Return [X, Y] of the center of cell containing provided text 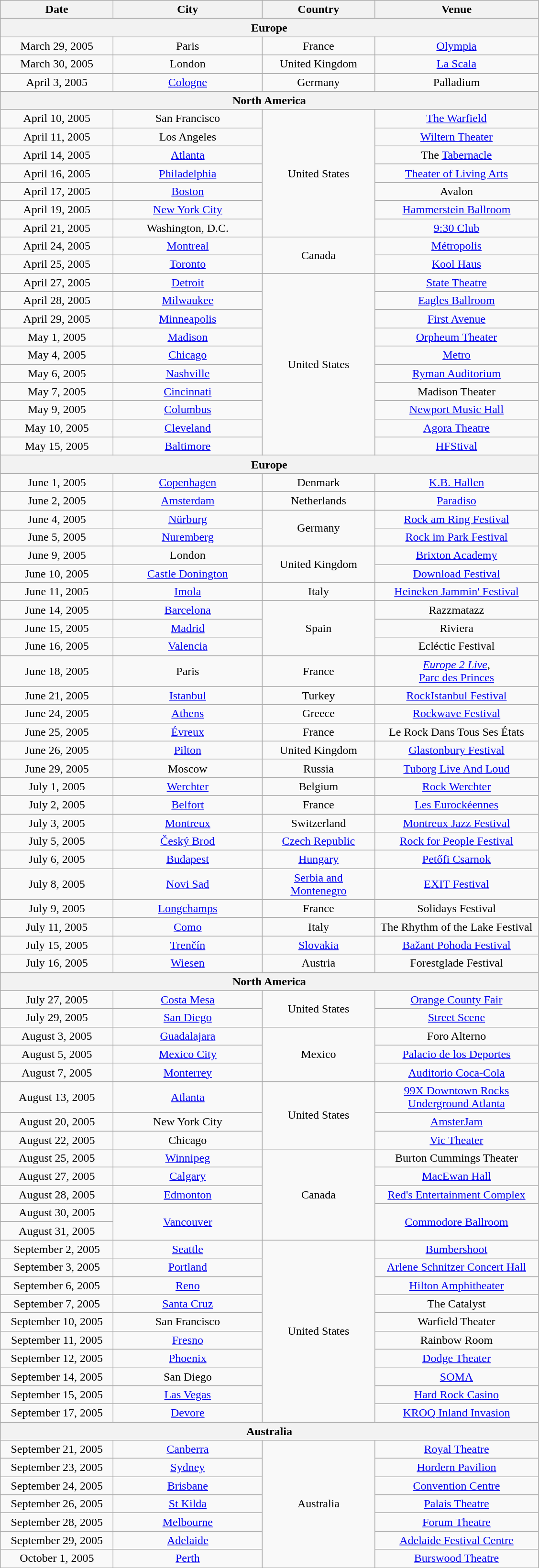
Calgary [187, 1176]
September 15, 2005 [57, 1394]
SOMA [456, 1376]
Auditorio Coca-Cola [456, 1072]
Winnipeg [187, 1158]
July 11, 2005 [57, 927]
July 15, 2005 [57, 945]
St Kilda [187, 1504]
Kool Haus [456, 264]
Montreux [187, 823]
Évreux [187, 732]
Newport Music Hall [456, 410]
June 24, 2005 [57, 714]
June 26, 2005 [57, 750]
April 21, 2005 [57, 228]
Amsterdam [187, 501]
Riviera [456, 628]
Seattle [187, 1249]
Moscow [187, 768]
August 28, 2005 [57, 1195]
Royal Theatre [456, 1449]
The Warfield [456, 119]
August 31, 2005 [57, 1231]
Vancouver [187, 1222]
Les Eurockéennes [456, 805]
Istanbul [187, 696]
August 7, 2005 [57, 1072]
AmsterJam [456, 1122]
Red's Entertainment Complex [456, 1195]
July 8, 2005 [57, 884]
August 3, 2005 [57, 1036]
April 29, 2005 [57, 319]
September 7, 2005 [57, 1304]
Brisbane [187, 1486]
April 19, 2005 [57, 209]
Europe 2 Live, Parc des Princes [456, 671]
Toronto [187, 264]
Montreux Jazz Festival [456, 823]
Baltimore [187, 446]
Brixton Academy [456, 555]
Madrid [187, 628]
Metro [456, 355]
Palladium [456, 82]
Adelaide Festival Centre [456, 1540]
Russia [319, 768]
September 26, 2005 [57, 1504]
Serbia and Montenegro [319, 884]
June 25, 2005 [57, 732]
Solidays Festival [456, 909]
Turkey [319, 696]
City [187, 10]
K.B. Hallen [456, 482]
Nürburg [187, 519]
July 27, 2005 [57, 1000]
June 21, 2005 [57, 696]
May 10, 2005 [57, 428]
May 9, 2005 [57, 410]
May 1, 2005 [57, 337]
Costa Mesa [187, 1000]
July 6, 2005 [57, 860]
Melbourne [187, 1522]
First Avenue [456, 319]
Wiesen [187, 963]
Adelaide [187, 1540]
Perth [187, 1558]
Copenhagen [187, 482]
September 11, 2005 [57, 1340]
Glastonbury Festival [456, 750]
Philadelphia [187, 173]
July 2, 2005 [57, 805]
Cologne [187, 82]
Columbus [187, 410]
La Scala [456, 64]
Sydney [187, 1468]
Bumbershoot [456, 1249]
May 6, 2005 [57, 373]
June 14, 2005 [57, 610]
Pilton [187, 750]
April 27, 2005 [57, 283]
Reno [187, 1285]
April 10, 2005 [57, 119]
Dodge Theater [456, 1358]
Longchamps [187, 909]
June 16, 2005 [57, 646]
Commodore Ballroom [456, 1222]
September 3, 2005 [57, 1267]
Austria [319, 963]
Petőfi Csarnok [456, 860]
Eagles Ballroom [456, 301]
Denmark [319, 482]
April 14, 2005 [57, 155]
August 30, 2005 [57, 1213]
Vic Theater [456, 1140]
Belfort [187, 805]
Como [187, 927]
September 29, 2005 [57, 1540]
The Tabernacle [456, 155]
EXIT Festival [456, 884]
July 1, 2005 [57, 786]
July 29, 2005 [57, 1018]
Switzerland [319, 823]
Czech Republic [319, 841]
Edmonton [187, 1195]
Warfield Theater [456, 1322]
Foro Alterno [456, 1036]
Boston [187, 191]
The Catalyst [456, 1304]
Trenčín [187, 945]
Razzmatazz [456, 610]
June 11, 2005 [57, 592]
Canberra [187, 1449]
Castle Donington [187, 574]
Novi Sad [187, 884]
Rainbow Room [456, 1340]
Mexico [319, 1054]
June 10, 2005 [57, 574]
April 17, 2005 [57, 191]
Montreal [187, 246]
Ecléctic Festival [456, 646]
Detroit [187, 283]
Download Festival [456, 574]
Slovakia [319, 945]
MacEwan Hall [456, 1176]
September 14, 2005 [57, 1376]
Monterrey [187, 1072]
June 4, 2005 [57, 519]
Las Vegas [187, 1394]
9:30 Club [456, 228]
Hungary [319, 860]
Rock Werchter [456, 786]
August 25, 2005 [57, 1158]
Paradiso [456, 501]
Cleveland [187, 428]
May 4, 2005 [57, 355]
June 1, 2005 [57, 482]
May 7, 2005 [57, 392]
Ryman Auditorium [456, 373]
Theater of Living Arts [456, 173]
Nuremberg [187, 537]
Arlene Schnitzer Concert Hall [456, 1267]
Budapest [187, 860]
Bažant Pohoda Festival [456, 945]
99X Downtown Rocks Underground Atlanta [456, 1097]
August 20, 2005 [57, 1122]
September 21, 2005 [57, 1449]
April 25, 2005 [57, 264]
Rock for People Festival [456, 841]
June 18, 2005 [57, 671]
Minneapolis [187, 319]
Rock am Ring Festival [456, 519]
Venue [456, 10]
HFStival [456, 446]
August 5, 2005 [57, 1054]
June 5, 2005 [57, 537]
Portland [187, 1267]
Hammerstein Ballroom [456, 209]
May 15, 2005 [57, 446]
Hordern Pavilion [456, 1468]
Milwaukee [187, 301]
Český Brod [187, 841]
June 9, 2005 [57, 555]
Valencia [187, 646]
April 3, 2005 [57, 82]
Athens [187, 714]
June 15, 2005 [57, 628]
Nashville [187, 373]
July 5, 2005 [57, 841]
Orpheum Theater [456, 337]
Forestglade Festival [456, 963]
September 23, 2005 [57, 1468]
Forum Theatre [456, 1522]
Madison Theater [456, 392]
September 2, 2005 [57, 1249]
Barcelona [187, 610]
March 29, 2005 [57, 46]
Mexico City [187, 1054]
September 24, 2005 [57, 1486]
Netherlands [319, 501]
July 9, 2005 [57, 909]
Olympia [456, 46]
Avalon [456, 191]
Rock im Park Festival [456, 537]
Washington, D.C. [187, 228]
Agora Theatre [456, 428]
Heineken Jammin' Festival [456, 592]
RockIstanbul Festival [456, 696]
Orange County Fair [456, 1000]
July 16, 2005 [57, 963]
The Rhythm of the Lake Festival [456, 927]
April 28, 2005 [57, 301]
Le Rock Dans Tous Ses États [456, 732]
September 17, 2005 [57, 1413]
June 2, 2005 [57, 501]
August 13, 2005 [57, 1097]
Phoenix [187, 1358]
Guadalajara [187, 1036]
April 16, 2005 [57, 173]
April 24, 2005 [57, 246]
Imola [187, 592]
Hilton Amphitheater [456, 1285]
September 28, 2005 [57, 1522]
Madison [187, 337]
September 6, 2005 [57, 1285]
Convention Centre [456, 1486]
Werchter [187, 786]
Fresno [187, 1340]
September 10, 2005 [57, 1322]
September 12, 2005 [57, 1358]
Wiltern Theater [456, 137]
Métropolis [456, 246]
Palais Theatre [456, 1504]
Tuborg Live And Loud [456, 768]
Spain [319, 628]
Burswood Theatre [456, 1558]
August 27, 2005 [57, 1176]
Country [319, 10]
Hard Rock Casino [456, 1394]
Date [57, 10]
June 29, 2005 [57, 768]
Belgium [319, 786]
State Theatre [456, 283]
August 22, 2005 [57, 1140]
April 11, 2005 [57, 137]
October 1, 2005 [57, 1558]
July 3, 2005 [57, 823]
Los Angeles [187, 137]
Burton Cummings Theater [456, 1158]
Cincinnati [187, 392]
Rockwave Festival [456, 714]
Street Scene [456, 1018]
Greece [319, 714]
Palacio de los Deportes [456, 1054]
Santa Cruz [187, 1304]
KROQ Inland Invasion [456, 1413]
Devore [187, 1413]
March 30, 2005 [57, 64]
